Return [x, y] of the center of cell containing provided text 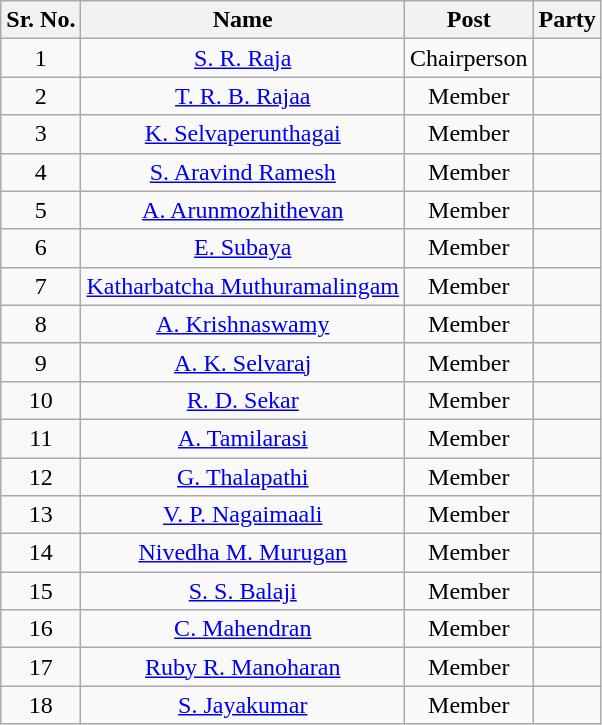
A. Arunmozhithevan [243, 210]
Post [469, 20]
Name [243, 20]
3 [41, 134]
C. Mahendran [243, 629]
4 [41, 172]
S. Aravind Ramesh [243, 172]
Party [567, 20]
E. Subaya [243, 248]
14 [41, 553]
2 [41, 96]
Chairperson [469, 58]
16 [41, 629]
Nivedha M. Murugan [243, 553]
1 [41, 58]
10 [41, 400]
15 [41, 591]
T. R. B. Rajaa [243, 96]
S. R. Raja [243, 58]
Ruby R. Manoharan [243, 667]
A. Tamilarasi [243, 438]
7 [41, 286]
8 [41, 324]
13 [41, 515]
R. D. Sekar [243, 400]
18 [41, 705]
S. Jayakumar [243, 705]
11 [41, 438]
Sr. No. [41, 20]
17 [41, 667]
A. Krishnaswamy [243, 324]
Katharbatcha Muthuramalingam [243, 286]
6 [41, 248]
G. Thalapathi [243, 477]
12 [41, 477]
A. K. Selvaraj [243, 362]
S. S. Balaji [243, 591]
5 [41, 210]
9 [41, 362]
K. Selvaperunthagai [243, 134]
V. P. Nagaimaali [243, 515]
